Return the [X, Y] coordinate for the center point of the cell that contains the specified text.  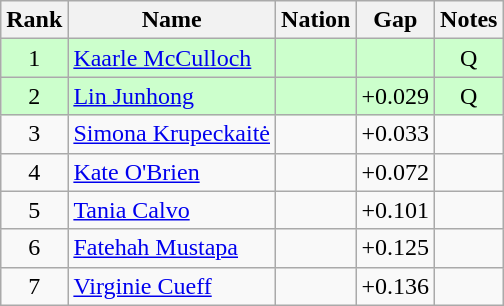
Name [172, 20]
Rank [34, 20]
Fatehah Mustapa [172, 248]
Kaarle McCulloch [172, 58]
7 [34, 286]
+0.136 [396, 286]
+0.033 [396, 134]
6 [34, 248]
+0.101 [396, 210]
+0.029 [396, 96]
Tania Calvo [172, 210]
Simona Krupeckaitė [172, 134]
3 [34, 134]
5 [34, 210]
Virginie Cueff [172, 286]
Gap [396, 20]
2 [34, 96]
+0.072 [396, 172]
Kate O'Brien [172, 172]
Notes [469, 20]
1 [34, 58]
Nation [316, 20]
+0.125 [396, 248]
4 [34, 172]
Lin Junhong [172, 96]
